Output the [x, y] coordinate of the center of the cell containing the given text.  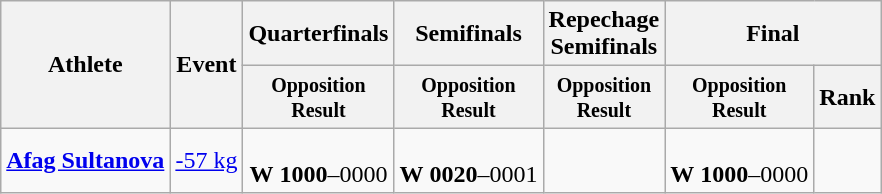
Rank [848, 97]
Afag Sultanova [86, 160]
Semifinals [468, 34]
-57 kg [206, 160]
Event [206, 64]
Athlete [86, 64]
Final [773, 34]
Repechage Semifinals [604, 34]
W 0020–0001 [468, 160]
Quarterfinals [318, 34]
